Detect which cell encompasses the target text, then output its [X, Y] center coordinate. 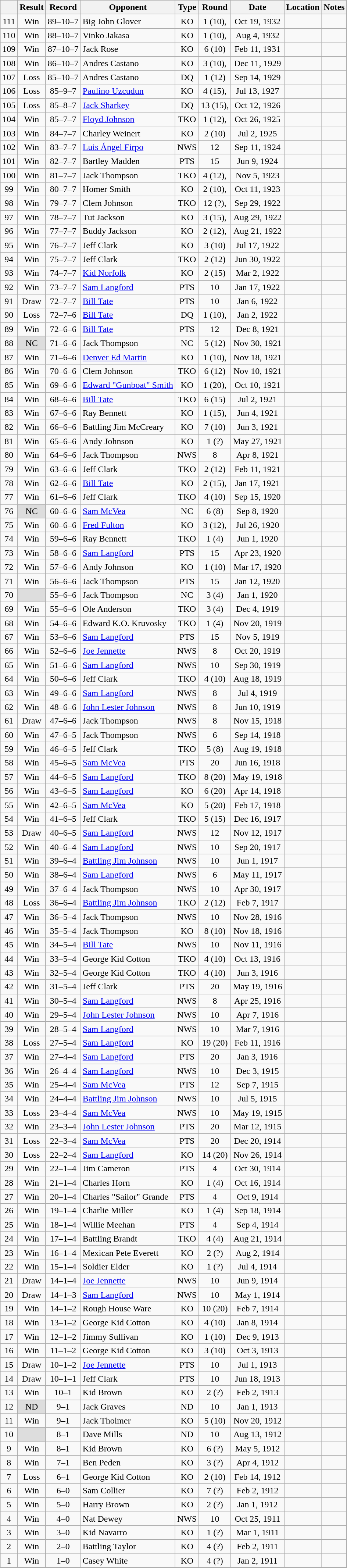
Nov 18, 1921 [257, 357]
Kid Norfolk [128, 273]
102 [9, 147]
Dec 16, 1917 [257, 819]
Nov 5, 1923 [257, 175]
75–7–7 [63, 259]
Homer Smith [128, 189]
Jack Sharkey [128, 105]
71 [9, 581]
Charles Horn [128, 1183]
111 [9, 21]
97 [9, 217]
3 (12), [215, 525]
42–6–5 [63, 805]
May 19, 1915 [257, 1113]
Jun 30, 1922 [257, 259]
67–6–6 [63, 413]
Jun 18, 1913 [257, 1379]
81 [9, 441]
16 [9, 1351]
Aug 18, 1919 [257, 679]
8 (20) [215, 777]
61–6–6 [63, 497]
6–1 [63, 1476]
69 [9, 609]
Record [63, 7]
Jan 2, 1922 [257, 315]
53–6–6 [63, 637]
1 (12), [215, 119]
12–1–2 [63, 1337]
85 [9, 385]
52 [9, 847]
May 11, 1917 [257, 875]
Aug 2, 1914 [257, 1253]
Sep 14, 1918 [257, 735]
13 (15), [215, 105]
Jun 10, 1919 [257, 707]
Oct 16, 1914 [257, 1183]
87 [9, 357]
33 [9, 1113]
32 [9, 1127]
88–10–7 [63, 35]
48 [9, 903]
28 [9, 1183]
46 [9, 931]
22–3–4 [63, 1141]
76–7–7 [63, 245]
23–4–4 [63, 1113]
24–4–4 [63, 1099]
85–10–7 [63, 77]
49–6–6 [63, 693]
83 [9, 413]
5–0 [63, 1504]
40–6–5 [63, 833]
64 [9, 679]
Jul 4, 1919 [257, 693]
34–5–4 [63, 945]
43 [9, 973]
38–6–4 [63, 875]
105 [9, 105]
5 (8) [215, 749]
14–1–3 [63, 1294]
37 [9, 1057]
Aug 21, 1914 [257, 1239]
Jan 17, 1922 [257, 287]
29 [9, 1169]
6 (?) [215, 1449]
May 27, 1921 [257, 441]
82–7–7 [63, 161]
29–5–4 [63, 1015]
6 (20) [215, 791]
Jack Rose [128, 49]
Jul 13, 1927 [257, 91]
Jul 2, 1921 [257, 399]
103 [9, 133]
70–6–6 [63, 371]
36–6–4 [63, 903]
72–7–6 [63, 315]
Dec 4, 1919 [257, 609]
6 (8) [215, 511]
2–0 [63, 1547]
2 (15) [215, 273]
Location [303, 7]
Jan 2, 1911 [257, 1561]
Jun 3, 1921 [257, 427]
Opponent [128, 7]
32–5–4 [63, 973]
18 [9, 1323]
Aug 13, 1912 [257, 1435]
92 [9, 287]
19 [9, 1309]
57–6–6 [63, 567]
14–1–4 [63, 1281]
Jack Graves [128, 1407]
Aug 29, 1922 [257, 217]
Jimmy Sullivan [128, 1337]
Luis Ángel Firpo [128, 147]
Dec 3, 1915 [257, 1071]
Jul 5, 1915 [257, 1099]
41 [9, 1001]
Mar 2, 1922 [257, 273]
Apr 14, 1918 [257, 791]
4 (4) [215, 1239]
2 (10), [215, 189]
Jun 16, 1918 [257, 763]
Oct 12, 1926 [257, 105]
80–7–7 [63, 189]
Rough House Ware [128, 1309]
34 [9, 1099]
Battling Brandt [128, 1239]
Nov 10, 1921 [257, 371]
2 (15), [215, 483]
22 [9, 1267]
Sep 15, 1920 [257, 497]
19–1–4 [63, 1211]
Jan 8, 1914 [257, 1323]
27 [9, 1197]
Result [32, 7]
73–7–7 [63, 287]
90 [9, 315]
Sep 29, 1922 [257, 203]
1–0 [63, 1561]
47 [9, 917]
27–5–4 [63, 1043]
52–6–6 [63, 651]
Willie Meehan [128, 1225]
14 [9, 1379]
11–1–2 [63, 1351]
23–3–4 [63, 1127]
Feb 2, 1912 [257, 1490]
Tut Jackson [128, 217]
Ole Anderson [128, 609]
Jan 3, 1916 [257, 1057]
Sep 30, 1919 [257, 665]
Jan 17, 1921 [257, 483]
22–1–4 [63, 1169]
Charlie Miller [128, 1211]
Jun 9, 1924 [257, 161]
56–6–6 [63, 581]
Sep 20, 1917 [257, 847]
31 [9, 1141]
Bartley Madden [128, 161]
38 [9, 1043]
Jul 17, 1922 [257, 245]
Oct 30, 1914 [257, 1169]
Nov 12, 1917 [257, 833]
Sep 8, 1920 [257, 511]
50–6–6 [63, 679]
Nat Dewey [128, 1519]
Feb 2, 1913 [257, 1393]
5 (12) [215, 343]
Oct 10, 1921 [257, 385]
79–7–7 [63, 203]
Aug 21, 1922 [257, 231]
Oct 3, 1913 [257, 1351]
Floyd Johnson [128, 119]
Apr 25, 1916 [257, 1001]
45–6–5 [63, 763]
31–5–4 [63, 987]
Nov 15, 1918 [257, 721]
75 [9, 525]
6 (15) [215, 399]
Feb 11, 1921 [257, 469]
23 [9, 1253]
59 [9, 749]
108 [9, 63]
Harry Brown [128, 1504]
19 (20) [215, 1043]
56 [9, 791]
40–6–4 [63, 847]
104 [9, 119]
Jun 1, 1920 [257, 539]
47–6–5 [63, 735]
100 [9, 175]
70 [9, 595]
89 [9, 329]
Round [215, 7]
11 [9, 1421]
Dec 20, 1914 [257, 1141]
62–6–6 [63, 483]
63 [9, 693]
25–4–4 [63, 1085]
14 (20) [215, 1155]
47–6–6 [63, 721]
Jan 12, 1920 [257, 581]
Apr 30, 1917 [257, 889]
Feb 11, 1916 [257, 1043]
16–1–4 [63, 1253]
65 [9, 665]
6 (10) [215, 49]
Apr 7, 1916 [257, 1015]
Jul 2, 1925 [257, 133]
51–6–6 [63, 665]
Vinko Jakasa [128, 35]
24 [9, 1239]
74–7–7 [63, 273]
5 (15) [215, 819]
4–0 [63, 1519]
83–7–7 [63, 147]
69–6–6 [63, 385]
54–6–6 [63, 623]
107 [9, 77]
Feb 17, 1918 [257, 805]
59–6–6 [63, 539]
73 [9, 553]
68–6–6 [63, 399]
7 (10) [215, 427]
48–6–6 [63, 707]
Apr 4, 1912 [257, 1462]
51 [9, 861]
Denver Ed Martin [128, 357]
26 [9, 1211]
7 [9, 1476]
10–1 [63, 1393]
12 (?), [215, 203]
106 [9, 91]
Nov 20, 1912 [257, 1421]
Battling Jim McCreary [128, 427]
44 [9, 959]
60 [9, 735]
22–2–4 [63, 1155]
Notes [334, 7]
Battling Taylor [128, 1547]
6–0 [63, 1490]
Mar 7, 1916 [257, 1029]
1 (12) [215, 77]
13–1–2 [63, 1323]
Jul 4, 1914 [257, 1267]
Oct 13, 1916 [257, 959]
5 (10) [215, 1421]
10 (20) [215, 1309]
1 [9, 1561]
Aug 4, 1932 [257, 35]
84 [9, 399]
Sep 7, 1915 [257, 1085]
Mar 1, 1911 [257, 1533]
Oct 20, 1919 [257, 651]
4 (15), [215, 91]
9 [9, 1449]
94 [9, 259]
Apr 23, 1920 [257, 553]
Oct 26, 1925 [257, 119]
Date [257, 7]
Nov 30, 1921 [257, 343]
64–6–6 [63, 455]
Edward K.O. Kruvosky [128, 623]
98 [9, 203]
Jan 1, 1912 [257, 1504]
110 [9, 35]
14–1–2 [63, 1309]
68 [9, 623]
Jan 1, 1913 [257, 1407]
Big John Glover [128, 21]
3 [9, 1533]
May 5, 1912 [257, 1449]
43–6–5 [63, 791]
77 [9, 497]
80 [9, 455]
72–7–7 [63, 301]
17–1–4 [63, 1239]
61 [9, 721]
81–7–7 [63, 175]
5 (20) [215, 805]
25 [9, 1225]
45 [9, 945]
Jun 4, 1921 [257, 413]
63–6–6 [63, 469]
36 [9, 1071]
Paulino Uzcudun [128, 91]
1 (15), [215, 413]
20–1–4 [63, 1197]
Sep 18, 1914 [257, 1211]
5 [9, 1504]
Feb 11, 1931 [257, 49]
Sep 4, 1914 [257, 1225]
95 [9, 245]
55 [9, 805]
Nov 28, 1916 [257, 917]
Dave Mills [128, 1435]
99 [9, 189]
Mar 12, 1915 [257, 1127]
Nov 18, 1916 [257, 931]
17 [9, 1337]
18–1–4 [63, 1225]
Nov 26, 1914 [257, 1155]
Feb 7, 1917 [257, 903]
Apr 8, 1921 [257, 455]
93 [9, 273]
Mar 17, 1920 [257, 567]
Nov 20, 1919 [257, 623]
May 19, 1918 [257, 777]
27–4–4 [63, 1057]
Feb 7, 1914 [257, 1309]
46–6–5 [63, 749]
36–5–4 [63, 917]
Buddy Jackson [128, 231]
10–1–2 [63, 1365]
Jan 1, 1920 [257, 595]
21–1–4 [63, 1183]
10–1–1 [63, 1379]
109 [9, 49]
3–0 [63, 1533]
Oct 11, 1923 [257, 189]
49 [9, 889]
85–7–7 [63, 119]
Sep 14, 1929 [257, 77]
50 [9, 875]
Jun 1, 1917 [257, 861]
41–6–5 [63, 819]
74 [9, 539]
3 (10), [215, 63]
62 [9, 707]
91 [9, 301]
54 [9, 819]
3 (?) [215, 1462]
28–5–4 [63, 1029]
76 [9, 511]
78–7–7 [63, 217]
39 [9, 1029]
82 [9, 427]
79 [9, 469]
Soldier Elder [128, 1267]
Feb 2, 1911 [257, 1547]
30–5–4 [63, 1001]
2 (12), [215, 231]
7 (?) [215, 1490]
101 [9, 161]
May 1, 1914 [257, 1294]
39–6–4 [63, 861]
13 [9, 1393]
42 [9, 987]
Feb 14, 1912 [257, 1476]
44–6–5 [63, 777]
Mexican Pete Everett [128, 1253]
Aug 19, 1918 [257, 749]
87–10–7 [63, 49]
8 (10) [215, 931]
96 [9, 231]
33–5–4 [63, 959]
Oct 25, 1911 [257, 1519]
84–7–7 [63, 133]
6 (12) [215, 371]
72–6–6 [63, 329]
Nov 11, 1916 [257, 945]
Sam Collier [128, 1490]
72 [9, 567]
Kid Navarro [128, 1533]
Charley Weinert [128, 133]
Fred Fulton [128, 525]
15–1–4 [63, 1267]
4 (12), [215, 175]
85–8–7 [63, 105]
Dec 8, 1921 [257, 329]
2 [9, 1547]
77–7–7 [63, 231]
35 [9, 1085]
21 [9, 1281]
Oct 9, 1914 [257, 1197]
Casey White [128, 1561]
57 [9, 777]
85–9–7 [63, 91]
66 [9, 651]
66–6–6 [63, 427]
Jun 3, 1916 [257, 973]
Charles "Sailor" Grande [128, 1197]
7–1 [63, 1462]
Dec 9, 1913 [257, 1337]
Oct 19, 1932 [257, 21]
78 [9, 483]
89–10–7 [63, 21]
Nov 5, 1919 [257, 637]
37–6–4 [63, 889]
86 [9, 371]
1 (20), [215, 385]
88 [9, 343]
86–10–7 [63, 63]
Sep 11, 1924 [257, 147]
Jul 1, 1913 [257, 1365]
30 [9, 1155]
53 [9, 833]
Edward "Gunboat" Smith [128, 385]
Jack Tholmer [128, 1421]
Jun 9, 1914 [257, 1281]
Dec 11, 1929 [257, 63]
3 (15), [215, 217]
Jan 6, 1922 [257, 301]
Jim Cameron [128, 1169]
40 [9, 1015]
67 [9, 637]
65–6–6 [63, 441]
Ben Peden [128, 1462]
58 [9, 763]
Jul 26, 1920 [257, 525]
May 19, 1916 [257, 987]
58–6–6 [63, 553]
35–5–4 [63, 931]
Type [187, 7]
26–4–4 [63, 1071]
